From the cell containing the given text, extract its center point as (X, Y) coordinate. 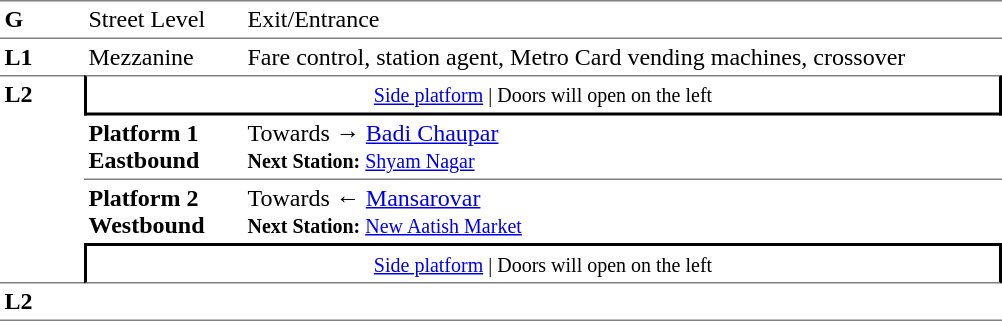
L1 (42, 57)
Fare control, station agent, Metro Card vending machines, crossover (622, 57)
Platform 2Westbound (164, 212)
Street Level (164, 20)
Mezzanine (164, 57)
Platform 1Eastbound (164, 148)
Towards ← MansarovarNext Station: New Aatish Market (622, 212)
G (42, 20)
L2 (42, 179)
Exit/Entrance (622, 20)
Towards → Badi ChauparNext Station: Shyam Nagar (622, 148)
